Pinpoint the cell where the given text exists, returning its [X, Y] midpoint coordinate. 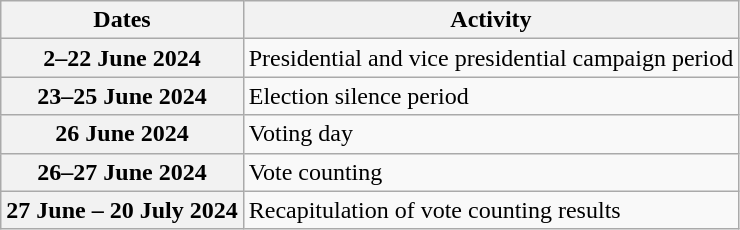
26 June 2024 [122, 134]
2–22 June 2024 [122, 58]
Election silence period [491, 96]
27 June – 20 July 2024 [122, 210]
26–27 June 2024 [122, 172]
Recapitulation of vote counting results [491, 210]
Voting day [491, 134]
Vote counting [491, 172]
Activity [491, 20]
23–25 June 2024 [122, 96]
Dates [122, 20]
Presidential and vice presidential campaign period [491, 58]
